Provide the [x, y] coordinate of the cell's center where the given text is located.  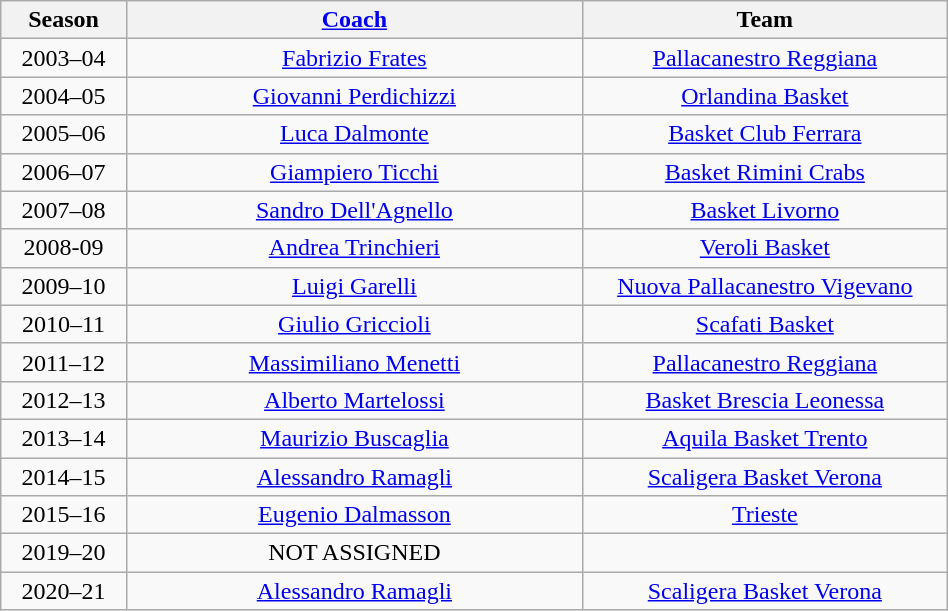
Nuova Pallacanestro Vigevano [764, 286]
2013–14 [64, 438]
2008-09 [64, 248]
Veroli Basket [764, 248]
2020–21 [64, 591]
Basket Rimini Crabs [764, 172]
2010–11 [64, 324]
2003–04 [64, 58]
Sandro Dell'Agnello [354, 210]
Coach [354, 20]
2019–20 [64, 553]
Luca Dalmonte [354, 134]
2005–06 [64, 134]
Orlandina Basket [764, 96]
Scafati Basket [764, 324]
2009–10 [64, 286]
Massimiliano Menetti [354, 362]
Aquila Basket Trento [764, 438]
2012–13 [64, 400]
Giulio Griccioli [354, 324]
Giampiero Ticchi [354, 172]
2006–07 [64, 172]
Trieste [764, 515]
2011–12 [64, 362]
Basket Livorno [764, 210]
2007–08 [64, 210]
Maurizio Buscaglia [354, 438]
Fabrizio Frates [354, 58]
2004–05 [64, 96]
Basket Club Ferrara [764, 134]
Team [764, 20]
2014–15 [64, 477]
Eugenio Dalmasson [354, 515]
Basket Brescia Leonessa [764, 400]
Giovanni Perdichizzi [354, 96]
2015–16 [64, 515]
Season [64, 20]
Andrea Trinchieri [354, 248]
NOT ASSIGNED [354, 553]
Alberto Martelossi [354, 400]
Luigi Garelli [354, 286]
